Pinpoint the cell where the given text exists, returning its [X, Y] midpoint coordinate. 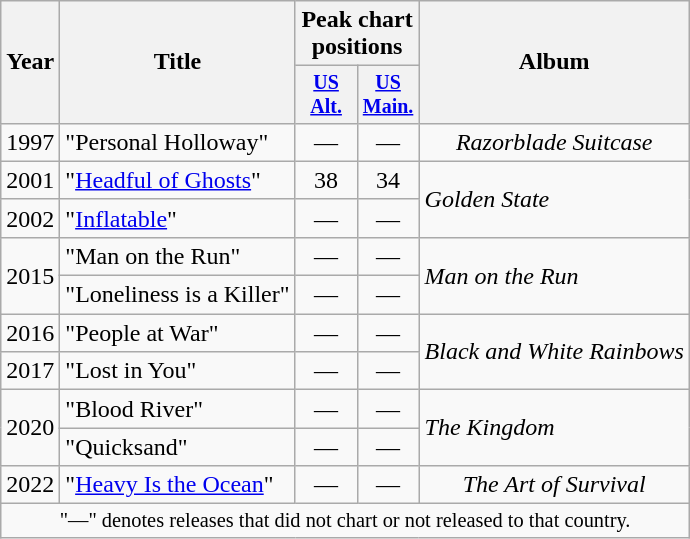
34 [388, 180]
Golden State [554, 199]
The Art of Survival [554, 485]
Black and White Rainbows [554, 352]
"Man on the Run" [178, 256]
"Heavy Is the Ocean" [178, 485]
2002 [30, 218]
Year [30, 62]
"Quicksand" [178, 447]
Razorblade Suitcase [554, 142]
The Kingdom [554, 428]
"Personal Holloway" [178, 142]
2016 [30, 333]
"—" denotes releases that did not chart or not released to that country. [346, 521]
Peak chart positions [357, 34]
2017 [30, 371]
Title [178, 62]
USMain. [388, 94]
"People at War" [178, 333]
2001 [30, 180]
USAlt. [326, 94]
1997 [30, 142]
Album [554, 62]
2020 [30, 428]
"Blood River" [178, 409]
"Inflatable" [178, 218]
Man on the Run [554, 275]
2022 [30, 485]
"Lost in You" [178, 371]
38 [326, 180]
2015 [30, 275]
"Loneliness is a Killer" [178, 295]
"Headful of Ghosts" [178, 180]
